Output the (X, Y) coordinate of the center of the cell containing the given text.  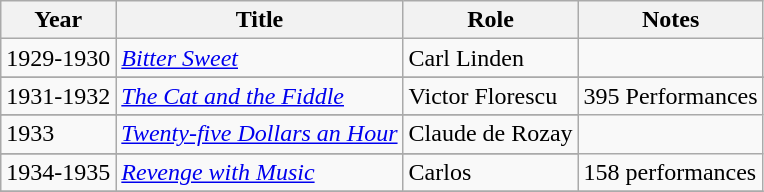
Carlos (490, 172)
1933 (58, 134)
1929-1930 (58, 58)
Twenty-five Dollars an Hour (260, 134)
Revenge with Music (260, 172)
1931-1932 (58, 96)
Victor Florescu (490, 96)
Claude de Rozay (490, 134)
The Cat and the Fiddle (260, 96)
Role (490, 20)
Carl Linden (490, 58)
Notes (670, 20)
Title (260, 20)
1934-1935 (58, 172)
Year (58, 20)
395 Performances (670, 96)
158 performances (670, 172)
Bitter Sweet (260, 58)
